For the text-containing cell, return its midpoint in (x, y) coordinate format. 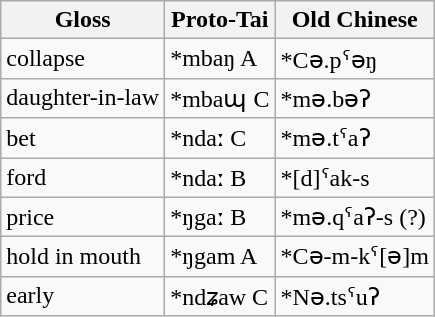
Proto-Tai (220, 20)
*Cə.pˤəŋ (354, 59)
Gloss (83, 20)
*ŋgaː B (220, 217)
collapse (83, 59)
*mə.qˤaʔ-s (?) (354, 217)
*[d]ˤak-s (354, 178)
bet (83, 138)
daughter-in-law (83, 98)
*mbaɰ C (220, 98)
*ŋgam A (220, 257)
*ndʑaw C (220, 296)
ford (83, 178)
hold in mouth (83, 257)
early (83, 296)
Old Chinese (354, 20)
price (83, 217)
*mbaŋ A (220, 59)
*Nə.tsˤuʔ (354, 296)
*mə.bəʔ (354, 98)
*ndaː C (220, 138)
*Cə-m-kˤ[ə]m (354, 257)
*mə.tˤaʔ (354, 138)
*ndaː B (220, 178)
